For the text-containing cell, return its midpoint in (x, y) coordinate format. 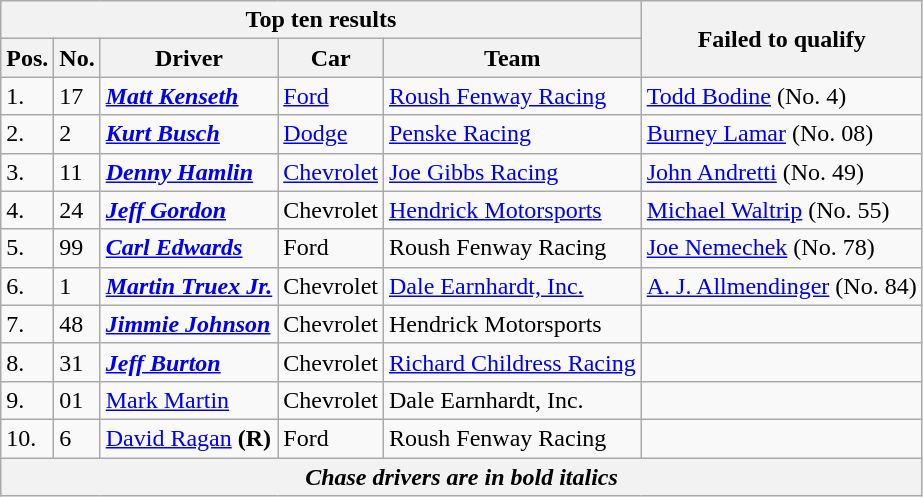
11 (77, 172)
Mark Martin (189, 400)
Top ten results (321, 20)
01 (77, 400)
Michael Waltrip (No. 55) (782, 210)
Joe Nemechek (No. 78) (782, 248)
2. (28, 134)
6. (28, 286)
4. (28, 210)
7. (28, 324)
Jeff Gordon (189, 210)
Kurt Busch (189, 134)
Jimmie Johnson (189, 324)
Richard Childress Racing (512, 362)
48 (77, 324)
3. (28, 172)
Joe Gibbs Racing (512, 172)
Driver (189, 58)
Carl Edwards (189, 248)
Chase drivers are in bold italics (462, 477)
Pos. (28, 58)
1 (77, 286)
Dodge (331, 134)
31 (77, 362)
No. (77, 58)
2 (77, 134)
David Ragan (R) (189, 438)
17 (77, 96)
Failed to qualify (782, 39)
10. (28, 438)
Car (331, 58)
Martin Truex Jr. (189, 286)
24 (77, 210)
Burney Lamar (No. 08) (782, 134)
8. (28, 362)
Matt Kenseth (189, 96)
1. (28, 96)
5. (28, 248)
Penske Racing (512, 134)
9. (28, 400)
Todd Bodine (No. 4) (782, 96)
A. J. Allmendinger (No. 84) (782, 286)
Team (512, 58)
Jeff Burton (189, 362)
Denny Hamlin (189, 172)
99 (77, 248)
6 (77, 438)
John Andretti (No. 49) (782, 172)
